From the cell containing the given text, extract its center point as [X, Y] coordinate. 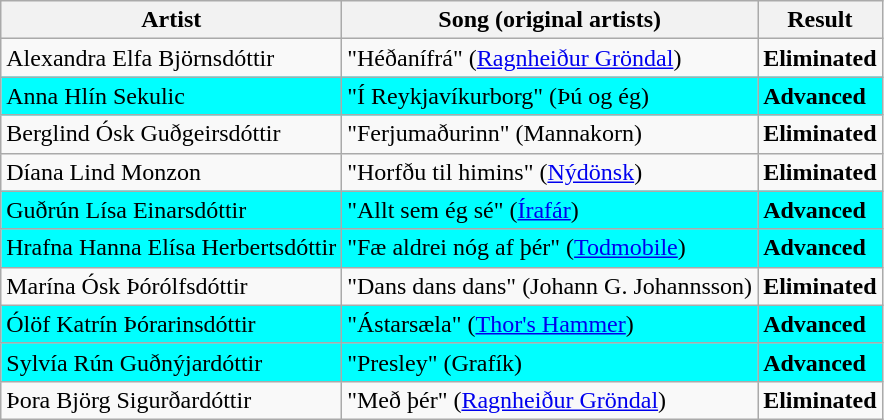
"Í Reykjavíkurborg" (Þú og ég) [550, 96]
Alexandra Elfa Björnsdóttir [172, 58]
Anna Hlín Sekulic [172, 96]
Hrafna Hanna Elísa Herbertsdóttir [172, 248]
Guðrún Lísa Einarsdóttir [172, 210]
Ólöf Katrín Þórarinsdóttir [172, 324]
"Presley" (Grafík) [550, 362]
Song (original artists) [550, 20]
Sylvía Rún Guðnýjardóttir [172, 362]
Þora Björg Sigurðardóttir [172, 400]
"Héðanífrá" (Ragnheiður Gröndal) [550, 58]
"Ástarsæla" (Thor's Hammer) [550, 324]
"Horfðu til himins" (Nýdönsk) [550, 172]
"Með þér" (Ragnheiður Gröndal) [550, 400]
"Allt sem ég sé" (Írafár) [550, 210]
"Fæ aldrei nóg af þér" (Todmobile) [550, 248]
Berglind Ósk Guðgeirsdóttir [172, 134]
Artist [172, 20]
Result [820, 20]
Marína Ósk Þórólfsdóttir [172, 286]
"Ferjumaðurinn" (Mannakorn) [550, 134]
Díana Lind Monzon [172, 172]
"Dans dans dans" (Johann G. Johannsson) [550, 286]
